For the text-containing cell, return its midpoint in (x, y) coordinate format. 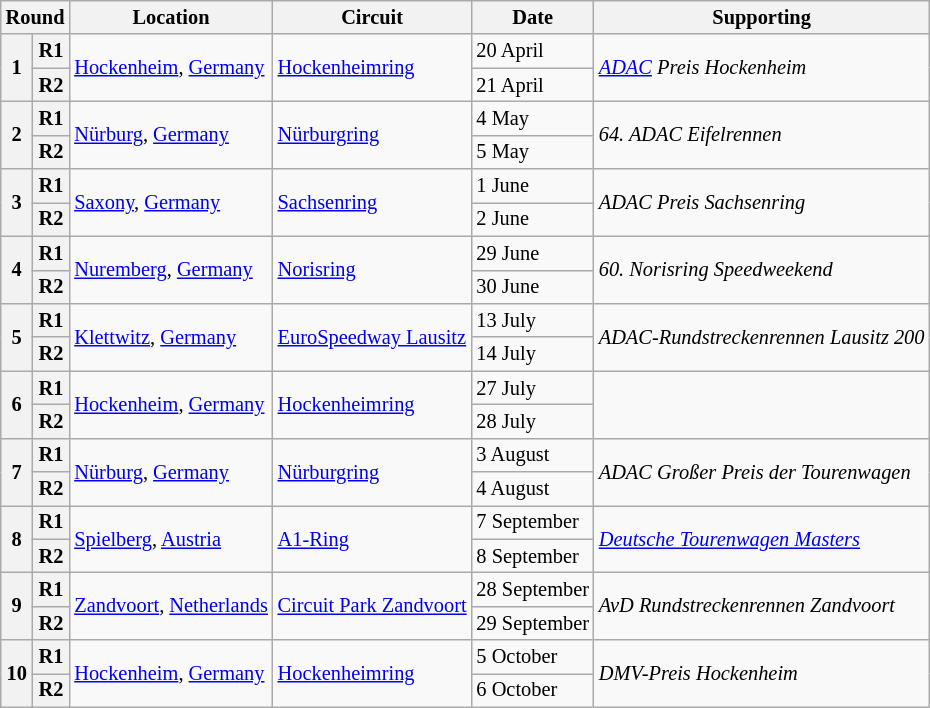
6 (17, 404)
Date (533, 17)
Circuit Park Zandvoort (372, 606)
DMV-Preis Hockenheim (762, 674)
ADAC Preis Sachsenring (762, 202)
7 September (533, 522)
ADAC Preis Hockenheim (762, 68)
14 July (533, 354)
9 (17, 606)
13 July (533, 320)
AvD Rundstreckenrennen Zandvoort (762, 606)
6 October (533, 690)
ADAC-Rundstreckenrennen Lausitz 200 (762, 336)
Sachsenring (372, 202)
1 June (533, 186)
Saxony, Germany (170, 202)
5 (17, 336)
4 (17, 270)
4 May (533, 118)
5 October (533, 657)
Zandvoort, Netherlands (170, 606)
Deutsche Tourenwagen Masters (762, 538)
21 April (533, 85)
8 (17, 538)
3 August (533, 455)
4 August (533, 489)
3 (17, 202)
Location (170, 17)
28 September (533, 589)
Spielberg, Austria (170, 538)
60. Norisring Speedweekend (762, 270)
27 July (533, 388)
29 September (533, 623)
Circuit (372, 17)
Supporting (762, 17)
Norisring (372, 270)
2 (17, 134)
30 June (533, 287)
5 May (533, 152)
28 July (533, 421)
7 (17, 472)
10 (17, 674)
Round (36, 17)
1 (17, 68)
EuroSpeedway Lausitz (372, 336)
8 September (533, 556)
2 June (533, 219)
Nuremberg, Germany (170, 270)
29 June (533, 253)
20 April (533, 51)
ADAC Großer Preis der Tourenwagen (762, 472)
Klettwitz, Germany (170, 336)
A1-Ring (372, 538)
64. ADAC Eifelrennen (762, 134)
